Output the (X, Y) coordinate of the center of the cell containing the given text.  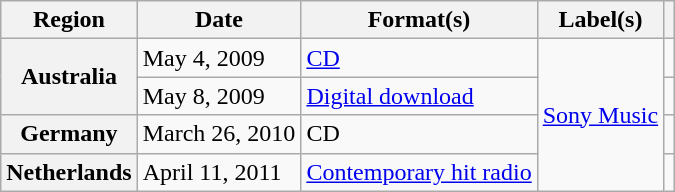
Digital download (419, 96)
April 11, 2011 (219, 172)
Label(s) (600, 20)
Region (69, 20)
Sony Music (600, 115)
Germany (69, 134)
March 26, 2010 (219, 134)
Netherlands (69, 172)
May 8, 2009 (219, 96)
Date (219, 20)
Format(s) (419, 20)
Contemporary hit radio (419, 172)
May 4, 2009 (219, 58)
Australia (69, 77)
